Pinpoint the cell where the given text exists, returning its (x, y) midpoint coordinate. 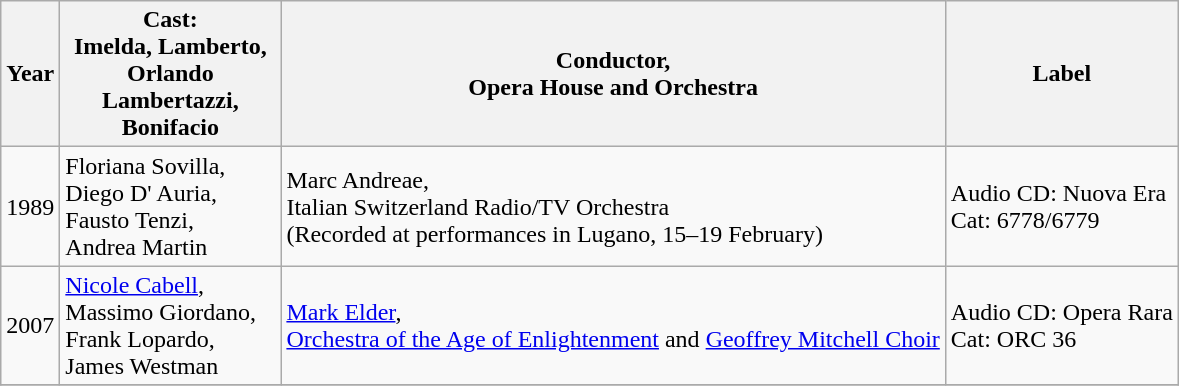
Cast:Imelda, Lamberto,Orlando Lambertazzi,Bonifacio (170, 74)
Nicole Cabell,Massimo Giordano,Frank Lopardo,James Westman (170, 326)
Audio CD: Opera RaraCat: ORC 36 (1062, 326)
Conductor,Opera House and Orchestra (613, 74)
Label (1062, 74)
1989 (30, 206)
Mark Elder,Orchestra of the Age of Enlightenment and Geoffrey Mitchell Choir (613, 326)
Year (30, 74)
Marc Andreae,Italian Switzerland Radio/TV Orchestra(Recorded at performances in Lugano, 15–19 February) (613, 206)
2007 (30, 326)
Audio CD: Nuova EraCat: 6778/6779 (1062, 206)
Floriana Sovilla,Diego D' Auria,Fausto Tenzi,Andrea Martin (170, 206)
